Return [x, y] of the center of cell containing provided text 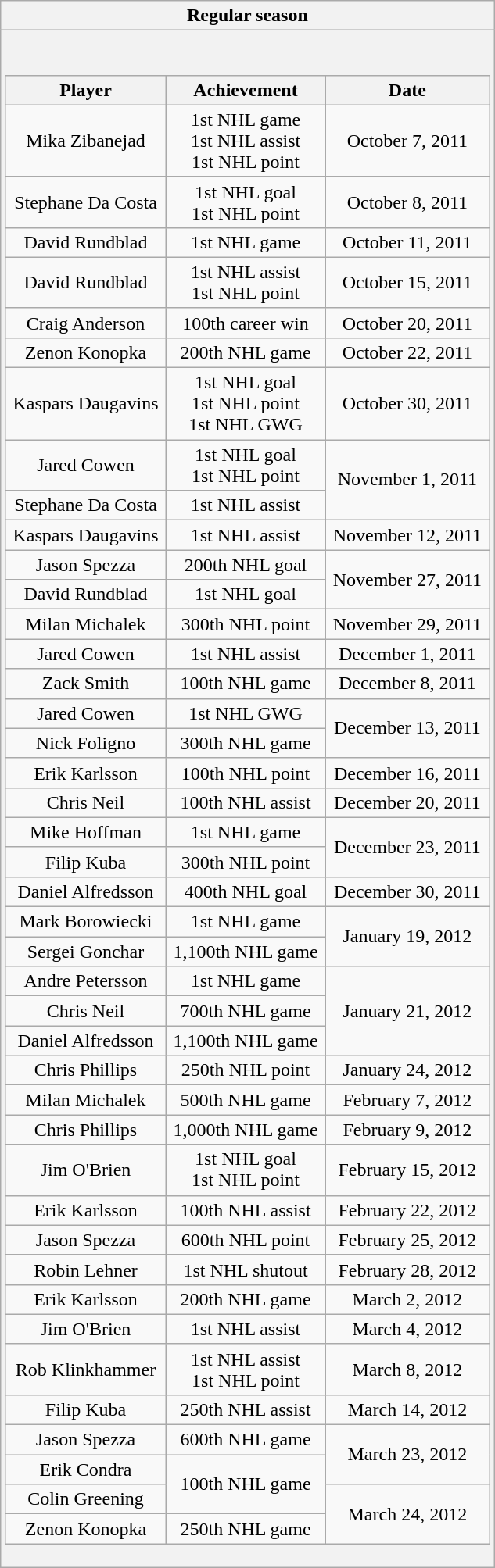
700th NHL game [246, 1011]
December 1, 2011 [407, 654]
February 15, 2012 [407, 1170]
250th NHL point [246, 1070]
Player [86, 90]
Mike Hoffman [86, 832]
100th NHL point [246, 773]
Regular season [247, 16]
October 7, 2011 [407, 141]
November 27, 2011 [407, 580]
200th NHL goal [246, 565]
October 22, 2011 [407, 352]
October 30, 2011 [407, 404]
February 25, 2012 [407, 1240]
600th NHL game [246, 1440]
February 28, 2012 [407, 1270]
Mark Borowiecki [86, 922]
300th NHL game [246, 743]
November 1, 2011 [407, 480]
1st NHL shutout [246, 1270]
Zack Smith [86, 684]
November 12, 2011 [407, 535]
1st NHL goal 1st NHL point [246, 1170]
250th NHL assist [246, 1409]
Erik Condra [86, 1470]
December 30, 2011 [407, 891]
250th NHL game [246, 1529]
October 8, 2011 [407, 202]
500th NHL game [246, 1100]
Sergei Gonchar [86, 952]
Date [407, 90]
December 13, 2011 [407, 728]
January 19, 2012 [407, 937]
December 20, 2011 [407, 802]
January 21, 2012 [407, 1011]
March 2, 2012 [407, 1299]
October 15, 2011 [407, 283]
January 24, 2012 [407, 1070]
Mika Zibanejad [86, 141]
February 7, 2012 [407, 1100]
November 29, 2011 [407, 624]
Colin Greening [86, 1499]
March 23, 2012 [407, 1455]
Andre Petersson [86, 981]
1st NHL GWG [246, 713]
December 23, 2011 [407, 847]
1st NHL goal1st NHL point1st NHL GWG [246, 404]
1st NHL goal [246, 595]
Craig Anderson [86, 323]
100th career win [246, 323]
February 22, 2012 [407, 1210]
Nick Foligno [86, 743]
December 16, 2011 [407, 773]
December 8, 2011 [407, 684]
October 20, 2011 [407, 323]
March 4, 2012 [407, 1329]
March 14, 2012 [407, 1409]
Achievement [246, 90]
Robin Lehner [86, 1270]
October 11, 2011 [407, 242]
February 9, 2012 [407, 1130]
1st NHL game1st NHL assist1st NHL point [246, 141]
Rob Klinkhammer [86, 1369]
March 24, 2012 [407, 1514]
400th NHL goal [246, 891]
600th NHL point [246, 1240]
March 8, 2012 [407, 1369]
1,000th NHL game [246, 1130]
